Output the [x, y] coordinate of the center of the cell containing the given text.  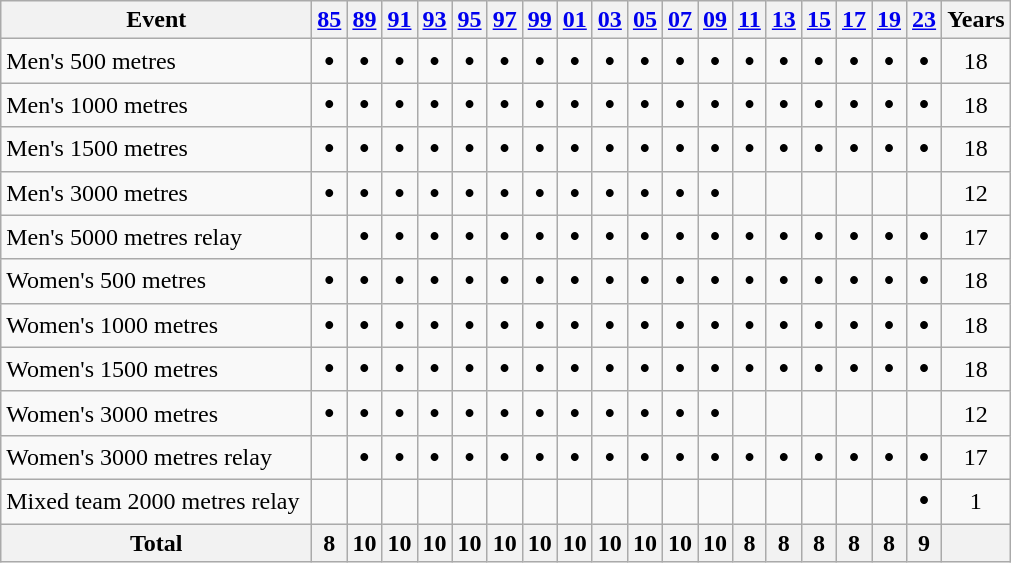
95 [470, 20]
Men's 1500 metres [156, 149]
15 [818, 20]
Event [156, 20]
03 [610, 20]
89 [364, 20]
Women's 1000 metres [156, 325]
Mixed team 2000 metres relay [156, 501]
19 [890, 20]
99 [540, 20]
Women's 1500 metres [156, 369]
07 [680, 20]
01 [574, 20]
23 [924, 20]
93 [434, 20]
Women's 3000 metres relay [156, 457]
Men's 5000 metres relay [156, 237]
09 [716, 20]
Men's 500 metres [156, 61]
13 [784, 20]
Years [976, 20]
Women's 500 metres [156, 281]
9 [924, 543]
Women's 3000 metres [156, 413]
91 [400, 20]
05 [644, 20]
85 [330, 20]
97 [504, 20]
1 [976, 501]
Men's 3000 metres [156, 193]
11 [750, 20]
Total [156, 543]
Men's 1000 metres [156, 105]
